Pinpoint the cell where the given text exists, returning its (x, y) midpoint coordinate. 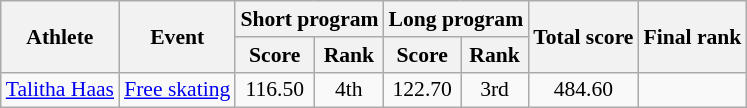
Event (177, 36)
Final rank (692, 36)
Free skating (177, 90)
Talitha Haas (60, 90)
116.50 (274, 90)
4th (348, 90)
Total score (583, 36)
Long program (456, 19)
122.70 (422, 90)
Short program (309, 19)
484.60 (583, 90)
Athlete (60, 36)
3rd (494, 90)
